From the cell containing the given text, extract its center point as [x, y] coordinate. 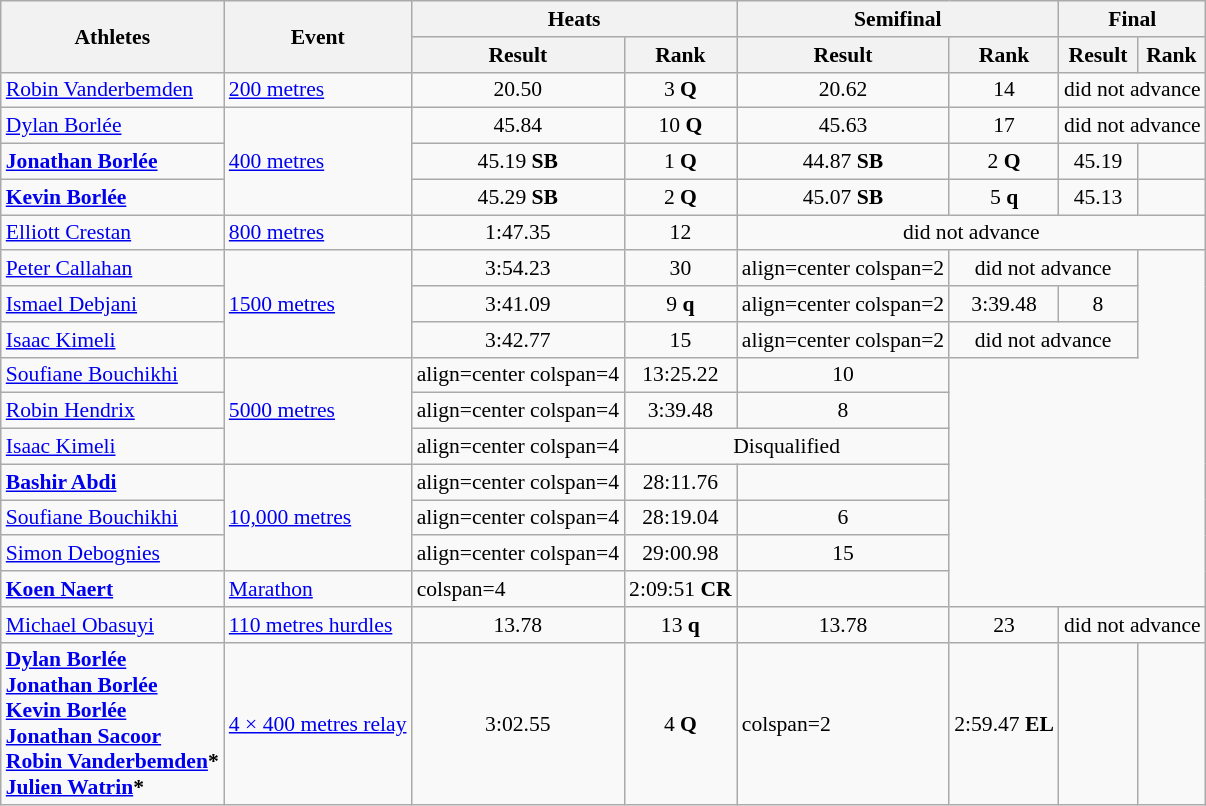
Peter Callahan [112, 269]
5000 metres [318, 410]
2:09:51 CR [680, 589]
110 metres hurdles [318, 625]
Marathon [318, 589]
12 [680, 233]
400 metres [318, 162]
Michael Obasuyi [112, 625]
Dylan Borlée [112, 126]
23 [1004, 625]
Heats [574, 19]
Robin Vanderbemden [112, 90]
20.62 [843, 90]
45.07 SB [843, 197]
1500 metres [318, 304]
1 Q [680, 162]
28:19.04 [680, 518]
Final [1132, 19]
Jonathan Borlée [112, 162]
Bashir Abdi [112, 482]
17 [1004, 126]
45.84 [518, 126]
colspan=2 [843, 724]
Semifinal [898, 19]
30 [680, 269]
3:42.77 [518, 340]
3:41.09 [518, 304]
Athletes [112, 36]
Elliott Crestan [112, 233]
44.87 SB [843, 162]
45.63 [843, 126]
14 [1004, 90]
5 q [1004, 197]
Dylan BorléeJonathan BorléeKevin BorléeJonathan SacoorRobin Vanderbemden*Julien Watrin* [112, 724]
10,000 metres [318, 518]
Ismael Debjani [112, 304]
Event [318, 36]
Robin Hendrix [112, 411]
29:00.98 [680, 554]
200 metres [318, 90]
45.29 SB [518, 197]
13:25.22 [680, 375]
2:59.47 EL [1004, 724]
45.19 [1098, 162]
Koen Naert [112, 589]
45.19 SB [518, 162]
colspan=4 [518, 589]
28:11.76 [680, 482]
10 [843, 375]
3 Q [680, 90]
800 metres [318, 233]
3:54.23 [518, 269]
4 Q [680, 724]
Disqualified [786, 447]
Simon Debognies [112, 554]
1:47.35 [518, 233]
13 q [680, 625]
20.50 [518, 90]
4 × 400 metres relay [318, 724]
3:02.55 [518, 724]
6 [843, 518]
9 q [680, 304]
Kevin Borlée [112, 197]
10 Q [680, 126]
45.13 [1098, 197]
